From the cell containing the given text, extract its center point as [x, y] coordinate. 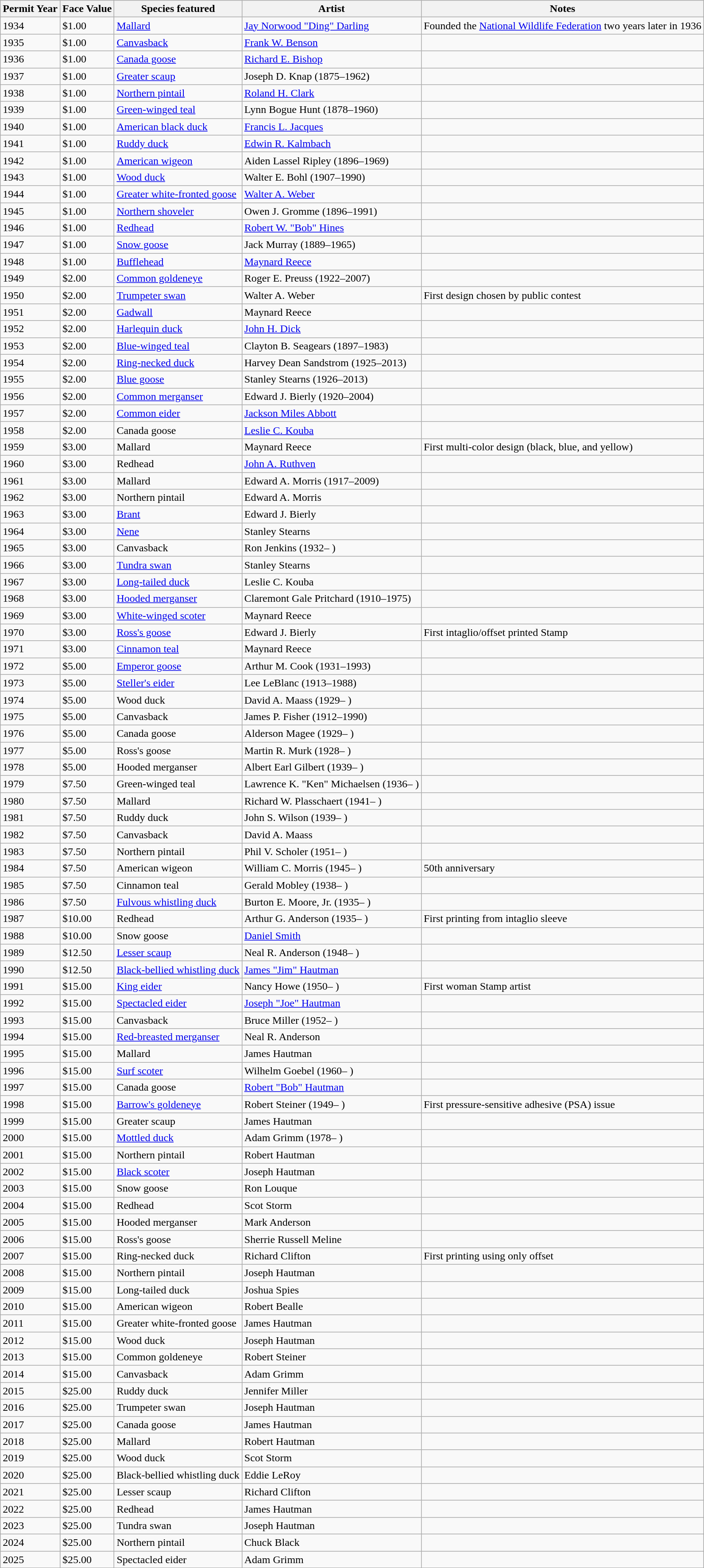
Frank W. Benson [331, 43]
1936 [30, 59]
2003 [30, 1189]
1966 [30, 565]
1993 [30, 1020]
Claremont Gale Pritchard (1910–1975) [331, 599]
1951 [30, 312]
Emperor goose [178, 666]
2000 [30, 1138]
Neal R. Anderson [331, 1037]
1988 [30, 936]
1976 [30, 733]
Blue goose [178, 379]
Jack Murray (1889–1965) [331, 245]
Daniel Smith [331, 936]
1975 [30, 716]
1940 [30, 127]
Walter E. Bohl (1907–1990) [331, 177]
2024 [30, 1542]
Roger E. Preuss (1922–2007) [331, 279]
2011 [30, 1324]
2004 [30, 1205]
James "Jim" Hautman [331, 969]
Francis L. Jacques [331, 127]
Permit Year [30, 9]
Artist [331, 9]
Jennifer Miller [331, 1391]
Alderson Magee (1929– ) [331, 733]
Harvey Dean Sandstrom (1925–2013) [331, 363]
Species featured [178, 9]
First design chosen by public contest [562, 295]
Gerald Mobley (1938– ) [331, 885]
Richard W. Plasschaert (1941– ) [331, 801]
2014 [30, 1374]
Jackson Miles Abbott [331, 413]
First pressure-sensitive adhesive (PSA) issue [562, 1104]
1964 [30, 531]
John H. Dick [331, 329]
50th anniversary [562, 868]
2022 [30, 1509]
Lynn Bogue Hunt (1878–1960) [331, 110]
Robert Bealle [331, 1307]
Phil V. Scholer (1951– ) [331, 852]
Lawrence K. "Ken" Michaelsen (1936– ) [331, 784]
Edward J. Bierly (1920–2004) [331, 396]
First woman Stamp artist [562, 986]
Jay Norwood "Ding" Darling [331, 26]
1967 [30, 582]
1953 [30, 346]
1952 [30, 329]
Adam Grimm (1978– ) [331, 1138]
2020 [30, 1475]
1947 [30, 245]
White-winged scoter [178, 616]
Ron Louque [331, 1189]
Burton E. Moore, Jr. (1935– ) [331, 902]
Neal R. Anderson (1948– ) [331, 952]
2016 [30, 1408]
1938 [30, 93]
Nene [178, 531]
1959 [30, 447]
Albert Earl Gilbert (1939– ) [331, 767]
Joseph "Joe" Hautman [331, 1003]
1955 [30, 379]
Red-breasted merganser [178, 1037]
Sherrie Russell Meline [331, 1239]
1985 [30, 885]
1946 [30, 228]
1950 [30, 295]
2007 [30, 1256]
Black scoter [178, 1172]
1969 [30, 616]
1973 [30, 683]
Arthur G. Anderson (1935– ) [331, 919]
1948 [30, 262]
1961 [30, 480]
2010 [30, 1307]
1986 [30, 902]
1977 [30, 751]
1937 [30, 76]
1982 [30, 835]
Harlequin duck [178, 329]
First multi-color design (black, blue, and yellow) [562, 447]
1949 [30, 279]
First printing using only offset [562, 1256]
Fulvous whistling duck [178, 902]
2013 [30, 1357]
John S. Wilson (1939– ) [331, 818]
William C. Morris (1945– ) [331, 868]
James P. Fisher (1912–1990) [331, 716]
1983 [30, 852]
Owen J. Gromme (1896–1991) [331, 211]
1945 [30, 211]
2009 [30, 1290]
2023 [30, 1525]
1994 [30, 1037]
1981 [30, 818]
Barrow's goldeneye [178, 1104]
Brant [178, 515]
1974 [30, 700]
Arthur M. Cook (1931–1993) [331, 666]
1979 [30, 784]
Robert W. "Bob" Hines [331, 228]
Edward A. Morris (1917–2009) [331, 480]
1978 [30, 767]
2025 [30, 1559]
Ron Jenkins (1932– ) [331, 548]
2018 [30, 1441]
Edwin R. Kalmbach [331, 143]
Steller's eider [178, 683]
1972 [30, 666]
Aiden Lassel Ripley (1896–1969) [331, 160]
Joshua Spies [331, 1290]
1934 [30, 26]
Bufflehead [178, 262]
Bruce Miller (1952– ) [331, 1020]
2006 [30, 1239]
Martin R. Murk (1928– ) [331, 751]
1968 [30, 599]
Founded the National Wildlife Federation two years later in 1936 [562, 26]
First printing from intaglio sleeve [562, 919]
Robert Steiner [331, 1357]
2002 [30, 1172]
1987 [30, 919]
Stanley Stearns (1926–2013) [331, 379]
1954 [30, 363]
2017 [30, 1425]
1999 [30, 1121]
2012 [30, 1340]
1970 [30, 632]
2001 [30, 1155]
Chuck Black [331, 1542]
Common merganser [178, 396]
Notes [562, 9]
Robert Steiner (1949– ) [331, 1104]
1989 [30, 952]
1943 [30, 177]
1963 [30, 515]
Robert "Bob" Hautman [331, 1088]
Joseph D. Knap (1875–1962) [331, 76]
Roland H. Clark [331, 93]
2019 [30, 1458]
1995 [30, 1054]
Nancy Howe (1950– ) [331, 986]
King eider [178, 986]
1958 [30, 430]
Common eider [178, 413]
1942 [30, 160]
Blue-winged teal [178, 346]
Gadwall [178, 312]
Surf scoter [178, 1071]
First intaglio/offset printed Stamp [562, 632]
1992 [30, 1003]
1939 [30, 110]
Edward A. Morris [331, 498]
Mark Anderson [331, 1222]
1998 [30, 1104]
Lee LeBlanc (1913–1988) [331, 683]
1941 [30, 143]
1996 [30, 1071]
1991 [30, 986]
2021 [30, 1492]
1984 [30, 868]
Northern shoveler [178, 211]
David A. Maass [331, 835]
1957 [30, 413]
1956 [30, 396]
Face Value [87, 9]
Wilhelm Goebel (1960– ) [331, 1071]
1960 [30, 464]
1971 [30, 649]
David A. Maass (1929– ) [331, 700]
1935 [30, 43]
1965 [30, 548]
1944 [30, 194]
2008 [30, 1273]
John A. Ruthven [331, 464]
2015 [30, 1391]
1980 [30, 801]
Clayton B. Seagears (1897–1983) [331, 346]
1997 [30, 1088]
Richard E. Bishop [331, 59]
Mottled duck [178, 1138]
1962 [30, 498]
1990 [30, 969]
American black duck [178, 127]
2005 [30, 1222]
Eddie LeRoy [331, 1475]
